Capture the cell that displays the provided text and extract its (X, Y) central coordinate. 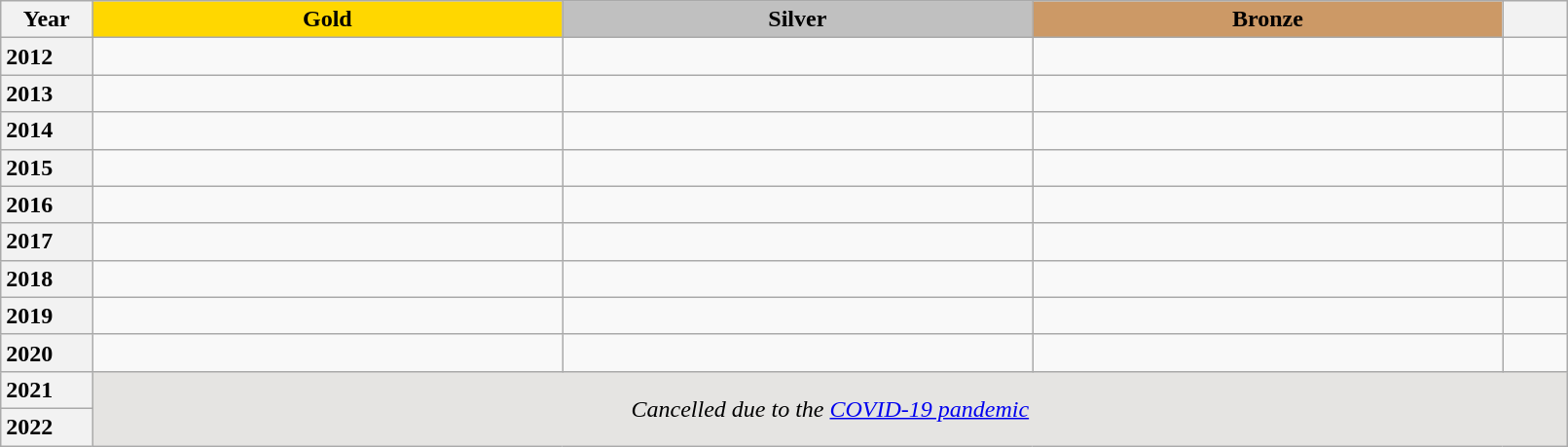
2019 (47, 316)
2015 (47, 168)
2020 (47, 353)
2012 (47, 56)
Bronze (1267, 19)
2022 (47, 427)
Gold (327, 19)
2014 (47, 130)
Cancelled due to the COVID-19 pandemic (830, 408)
Silver (798, 19)
Year (47, 19)
2013 (47, 93)
2021 (47, 390)
2018 (47, 279)
2017 (47, 242)
2016 (47, 205)
